From the cell containing the given text, extract its center point as [X, Y] coordinate. 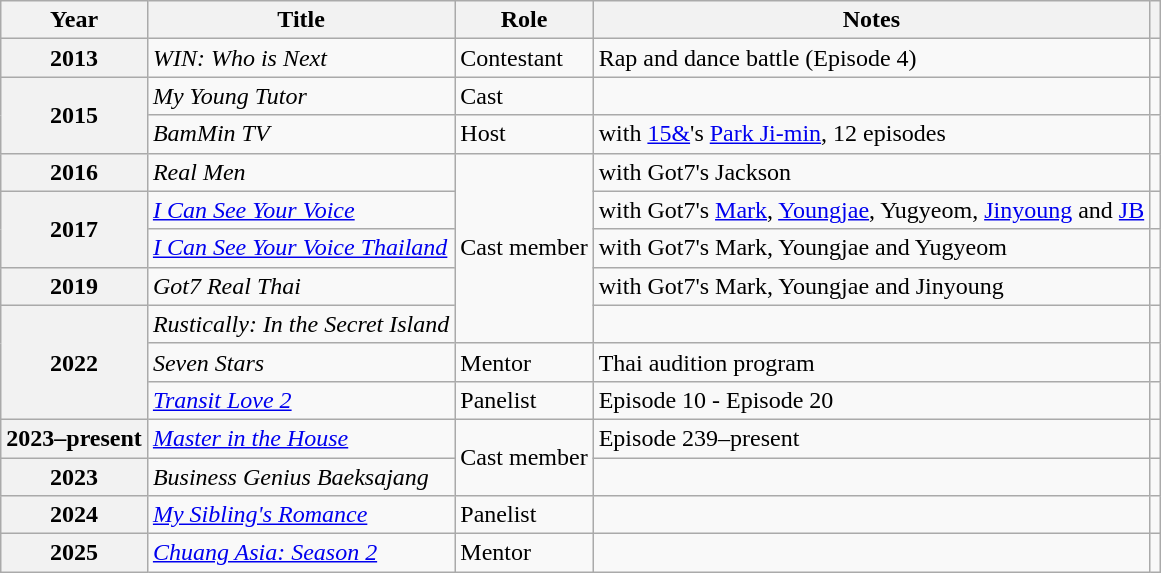
with Got7's Mark, Youngjae, Yugyeom, Jinyoung and JB [872, 210]
Real Men [300, 172]
Transit Love 2 [300, 400]
2023 [74, 477]
Role [524, 20]
Rap and dance battle (Episode 4) [872, 58]
with 15&'s Park Ji-min, 12 episodes [872, 134]
2019 [74, 286]
Host [524, 134]
WIN: Who is Next [300, 58]
Seven Stars [300, 362]
Rustically: In the Secret Island [300, 324]
Chuang Asia: Season 2 [300, 553]
2025 [74, 553]
Title [300, 20]
Master in the House [300, 438]
with Got7's Mark, Youngjae and Yugyeom [872, 248]
I Can See Your Voice [300, 210]
Episode 10 - Episode 20 [872, 400]
Cast [524, 96]
2023–present [74, 438]
with Got7's Mark, Youngjae and Jinyoung [872, 286]
My Young Tutor [300, 96]
2016 [74, 172]
BamMin TV [300, 134]
Notes [872, 20]
2015 [74, 115]
Episode 239–present [872, 438]
2022 [74, 362]
My Sibling's Romance [300, 515]
Thai audition program [872, 362]
2017 [74, 229]
Year [74, 20]
Contestant [524, 58]
2013 [74, 58]
2024 [74, 515]
Got7 Real Thai [300, 286]
Business Genius Baeksajang [300, 477]
I Can See Your Voice Thailand [300, 248]
with Got7's Jackson [872, 172]
